Detect which cell encompasses the target text, then output its (X, Y) center coordinate. 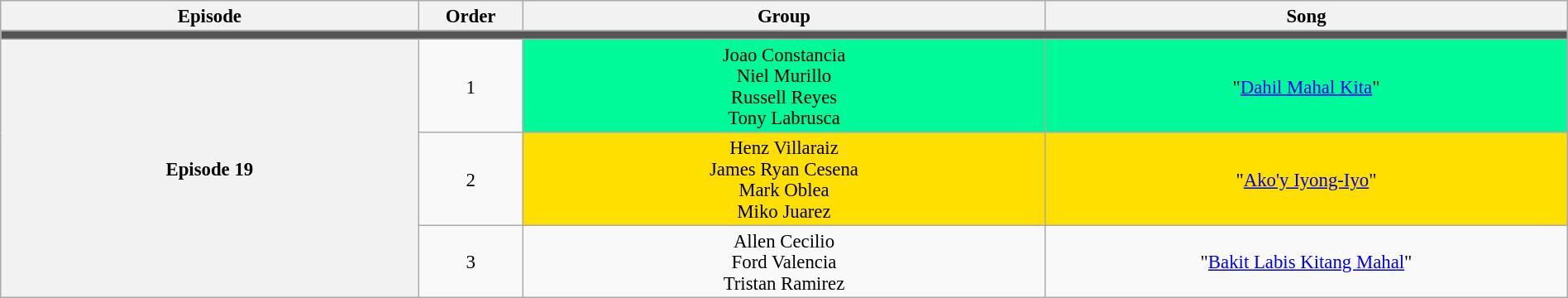
3 (471, 262)
"Bakit Labis Kitang Mahal" (1307, 262)
Order (471, 16)
Group (784, 16)
"Ako'y Iyong-Iyo" (1307, 179)
Henz Villaraiz James Ryan Cesena Mark Oblea Miko Juarez (784, 179)
Song (1307, 16)
"Dahil Mahal Kita" (1307, 86)
Joao Constancia Niel Murillo Russell Reyes Tony Labrusca (784, 86)
Allen Cecilio Ford Valencia Tristan Ramirez (784, 262)
Episode (210, 16)
2 (471, 179)
Episode 19 (210, 169)
1 (471, 86)
